Search for the cell housing the specified text and yield its (x, y) center coordinate. 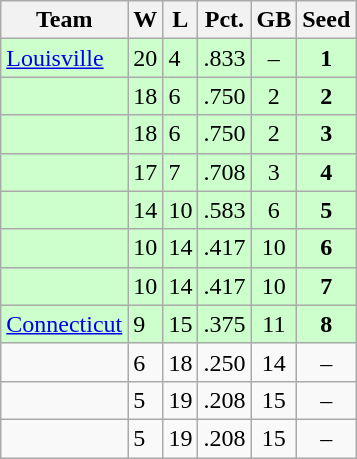
Pct. (224, 20)
.583 (224, 210)
17 (146, 172)
8 (326, 324)
Louisville (64, 58)
Team (64, 20)
W (146, 20)
GB (274, 20)
1 (326, 58)
.250 (224, 362)
.833 (224, 58)
Connecticut (64, 324)
20 (146, 58)
Seed (326, 20)
.375 (224, 324)
L (180, 20)
9 (146, 324)
11 (274, 324)
.708 (224, 172)
